Extract the (X, Y) coordinate from the center of the cell holding the provided text.  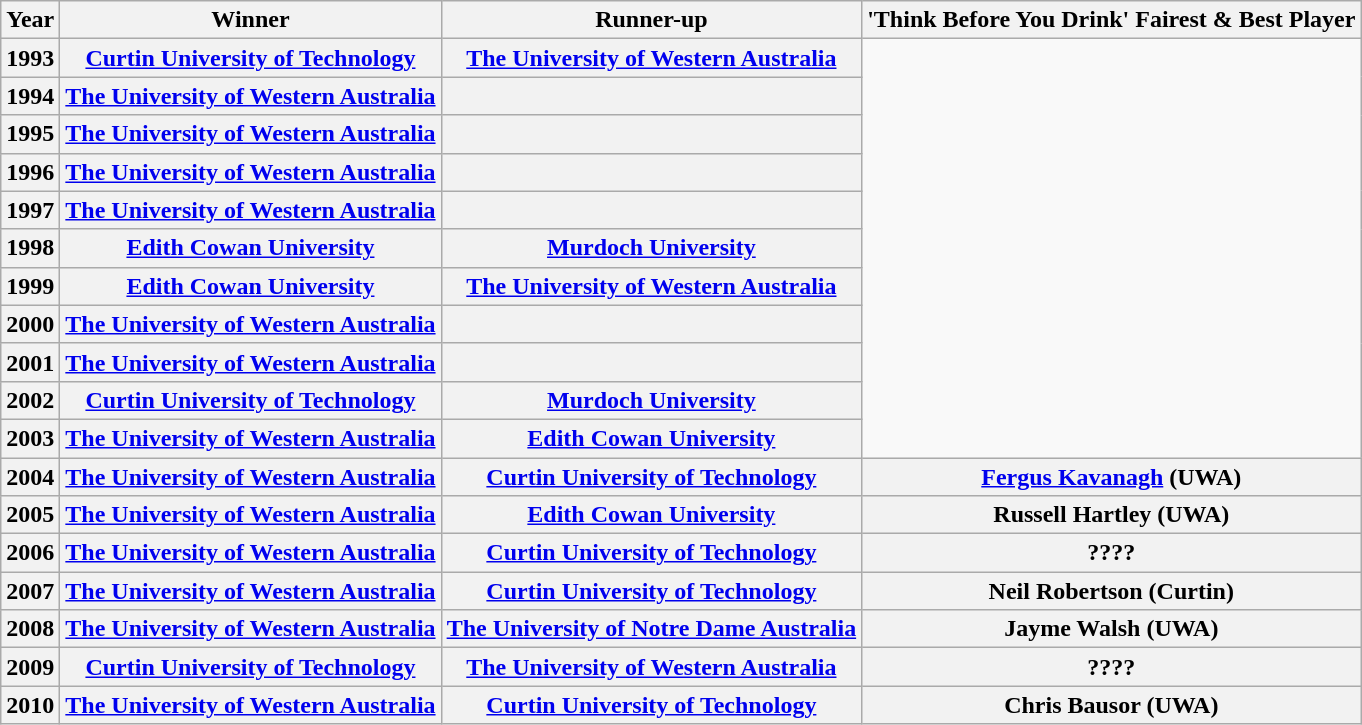
Runner-up (652, 20)
1997 (30, 210)
Chris Bausor (UWA) (1112, 705)
2003 (30, 438)
Jayme Walsh (UWA) (1112, 629)
1994 (30, 96)
2006 (30, 553)
1993 (30, 58)
Winner (250, 20)
The University of Notre Dame Australia (652, 629)
Year (30, 20)
1996 (30, 172)
2010 (30, 705)
1995 (30, 134)
1999 (30, 286)
2001 (30, 362)
2000 (30, 324)
2004 (30, 477)
1998 (30, 248)
Neil Robertson (Curtin) (1112, 591)
'Think Before You Drink' Fairest & Best Player (1112, 20)
Fergus Kavanagh (UWA) (1112, 477)
2008 (30, 629)
2002 (30, 400)
2005 (30, 515)
2007 (30, 591)
2009 (30, 667)
Russell Hartley (UWA) (1112, 515)
